Determine the [X, Y] coordinate at the center of the cell enclosing the given text.  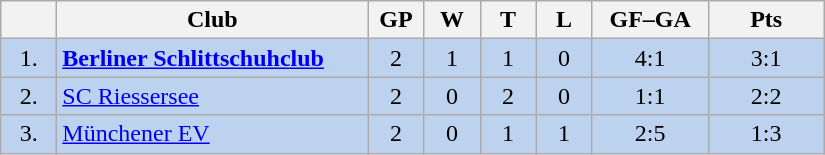
3:1 [766, 58]
GP [396, 20]
1. [29, 58]
1:1 [650, 96]
SC Riessersee [212, 96]
Pts [766, 20]
Münchener EV [212, 134]
2:2 [766, 96]
Club [212, 20]
4:1 [650, 58]
2:5 [650, 134]
L [564, 20]
GF–GA [650, 20]
W [452, 20]
1:3 [766, 134]
3. [29, 134]
Berliner Schlittschuhclub [212, 58]
T [508, 20]
2. [29, 96]
